Capture the cell that displays the provided text and extract its (x, y) central coordinate. 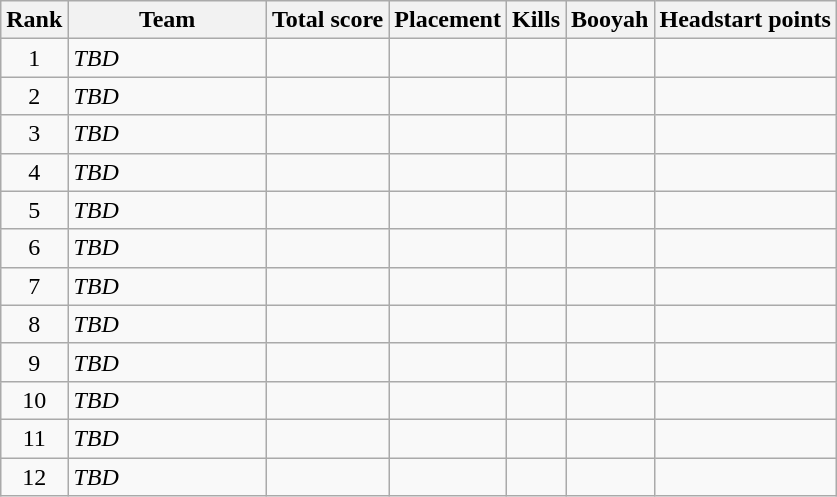
9 (34, 362)
2 (34, 96)
12 (34, 477)
6 (34, 248)
3 (34, 134)
Kills (536, 20)
5 (34, 210)
Headstart points (745, 20)
11 (34, 438)
4 (34, 172)
1 (34, 58)
Booyah (610, 20)
Total score (327, 20)
Rank (34, 20)
Placement (448, 20)
10 (34, 400)
7 (34, 286)
8 (34, 324)
Team (168, 20)
